Determine the (x, y) coordinate at the center of the cell enclosing the given text.  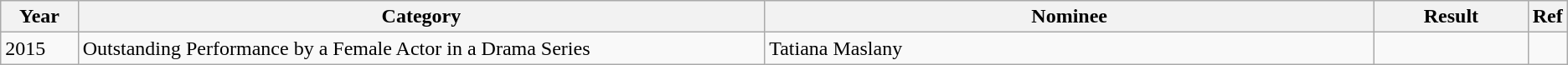
Result (1452, 17)
Tatiana Maslany (1070, 48)
Year (39, 17)
2015 (39, 48)
Ref (1548, 17)
Nominee (1070, 17)
Category (421, 17)
Outstanding Performance by a Female Actor in a Drama Series (421, 48)
